Determine the (x, y) coordinate at the center of the cell enclosing the given text.  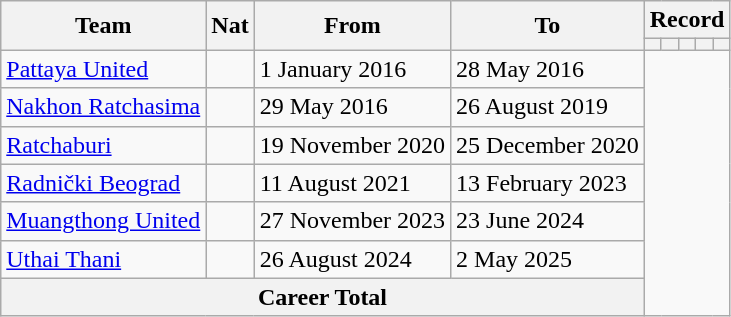
Muangthong United (104, 221)
Pattaya United (104, 69)
Nakhon Ratchasima (104, 107)
Ratchaburi (104, 145)
28 May 2016 (548, 69)
27 November 2023 (352, 221)
23 June 2024 (548, 221)
26 August 2024 (352, 259)
19 November 2020 (352, 145)
To (548, 26)
Career Total (322, 297)
Record (687, 20)
Team (104, 26)
26 August 2019 (548, 107)
11 August 2021 (352, 183)
Nat (230, 26)
From (352, 26)
29 May 2016 (352, 107)
25 December 2020 (548, 145)
1 January 2016 (352, 69)
13 February 2023 (548, 183)
2 May 2025 (548, 259)
Radnički Beograd (104, 183)
Uthai Thani (104, 259)
